Pinpoint the cell where the given text exists, returning its [X, Y] midpoint coordinate. 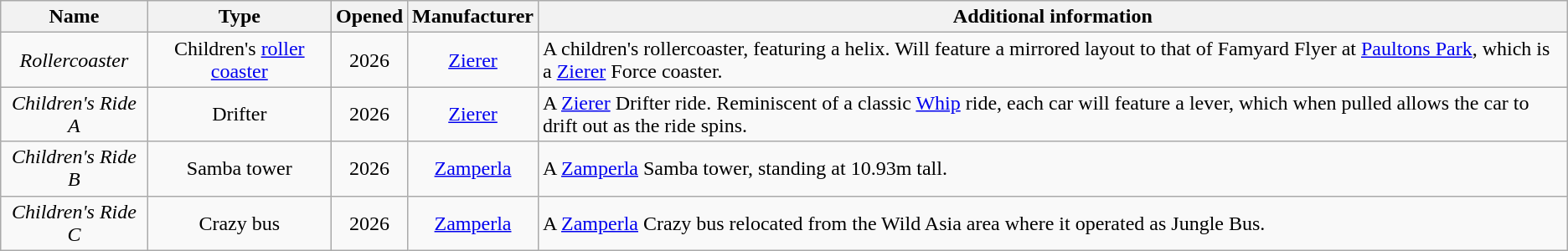
Additional information [1052, 17]
A Zamperla Samba tower, standing at 10.93m tall. [1052, 169]
Children's Ride B [74, 169]
Children's roller coaster [240, 60]
Children's Ride C [74, 223]
Drifter [240, 114]
Children's Ride A [74, 114]
A Zamperla Crazy bus relocated from the Wild Asia area where it operated as Jungle Bus. [1052, 223]
Crazy bus [240, 223]
Rollercoaster [74, 60]
Manufacturer [473, 17]
Type [240, 17]
Samba tower [240, 169]
Opened [369, 17]
Name [74, 17]
